From the cell containing the given text, extract its center point as [x, y] coordinate. 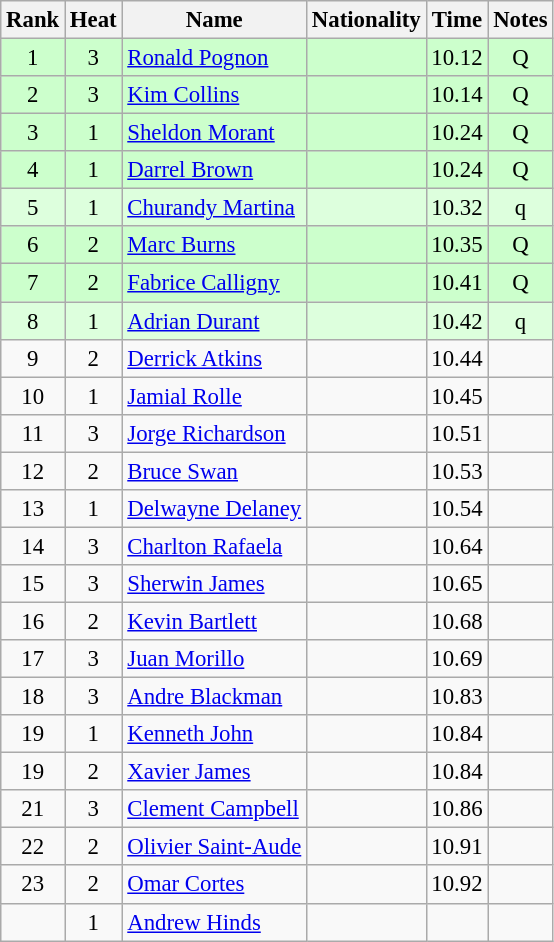
Andrew Hinds [214, 922]
Time [457, 20]
10.42 [457, 321]
11 [33, 433]
10.53 [457, 471]
Derrick Atkins [214, 358]
5 [33, 208]
Name [214, 20]
6 [33, 245]
Darrel Brown [214, 170]
10.86 [457, 809]
Delwayne Delaney [214, 509]
Nationality [366, 20]
22 [33, 847]
Kenneth John [214, 734]
10.44 [457, 358]
21 [33, 809]
15 [33, 584]
Sherwin James [214, 584]
Ronald Pognon [214, 58]
Sheldon Morant [214, 133]
Heat [94, 20]
10.14 [457, 95]
Juan Morillo [214, 659]
10.64 [457, 546]
10.45 [457, 396]
18 [33, 697]
8 [33, 321]
10.41 [457, 283]
10.68 [457, 621]
Jorge Richardson [214, 433]
Jamial Rolle [214, 396]
12 [33, 471]
Bruce Swan [214, 471]
Churandy Martina [214, 208]
23 [33, 885]
Marc Burns [214, 245]
4 [33, 170]
10 [33, 396]
10.69 [457, 659]
10.32 [457, 208]
17 [33, 659]
Xavier James [214, 772]
10.91 [457, 847]
10.83 [457, 697]
14 [33, 546]
10.92 [457, 885]
Rank [33, 20]
13 [33, 509]
Olivier Saint-Aude [214, 847]
9 [33, 358]
Clement Campbell [214, 809]
Adrian Durant [214, 321]
Notes [520, 20]
10.54 [457, 509]
Charlton Rafaela [214, 546]
10.35 [457, 245]
10.51 [457, 433]
Andre Blackman [214, 697]
16 [33, 621]
Kevin Bartlett [214, 621]
10.12 [457, 58]
Fabrice Calligny [214, 283]
Omar Cortes [214, 885]
7 [33, 283]
10.65 [457, 584]
Kim Collins [214, 95]
